Locate the cell with the specified text and output its (x, y) center coordinate. 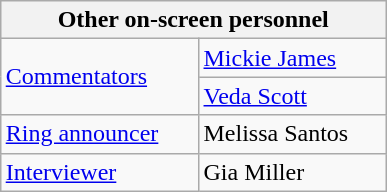
Mickie James (292, 58)
Gia Miller (292, 172)
Commentators (99, 77)
Melissa Santos (292, 134)
Ring announcer (99, 134)
Veda Scott (292, 96)
Other on-screen personnel (193, 20)
Interviewer (99, 172)
